Capture the cell that displays the provided text and extract its [X, Y] central coordinate. 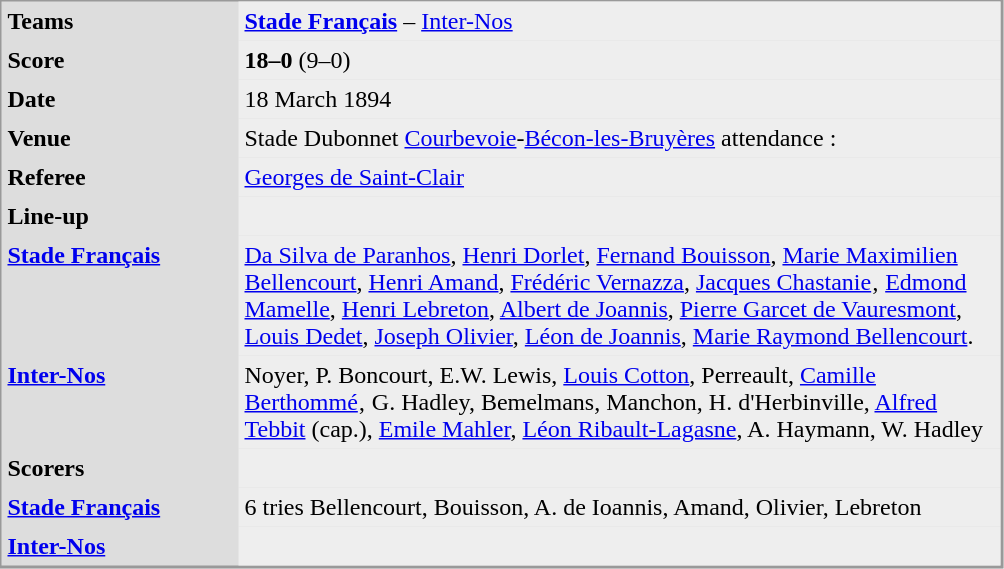
Stade Français – Inter-Nos [619, 22]
Stade Dubonnet Courbevoie-Bécon-les-Bruyères attendance : [619, 138]
Score [120, 60]
Venue [120, 138]
Referee [120, 178]
6 tries Bellencourt, Bouisson, A. de Ioannis, Amand, Olivier, Lebreton [619, 508]
Georges de Saint-Clair [619, 178]
Scorers [120, 468]
Date [120, 100]
Line-up [120, 216]
18–0 (9–0) [619, 60]
Teams [120, 22]
18 March 1894 [619, 100]
